Return the (x, y) coordinate for the center point of the cell that contains the specified text.  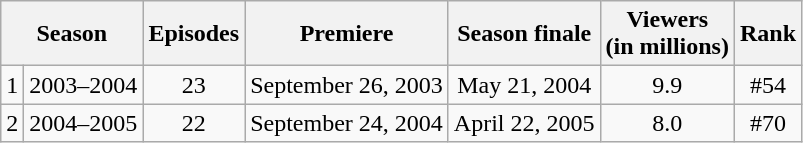
Rank (768, 34)
22 (194, 123)
September 24, 2004 (347, 123)
Episodes (194, 34)
September 26, 2003 (347, 85)
#54 (768, 85)
Premiere (347, 34)
#70 (768, 123)
2 (12, 123)
Viewers(in millions) (667, 34)
9.9 (667, 85)
1 (12, 85)
May 21, 2004 (524, 85)
Season (72, 34)
8.0 (667, 123)
April 22, 2005 (524, 123)
23 (194, 85)
2004–2005 (84, 123)
2003–2004 (84, 85)
Season finale (524, 34)
